Return the [X, Y] coordinate for the center point of the cell that contains the specified text.  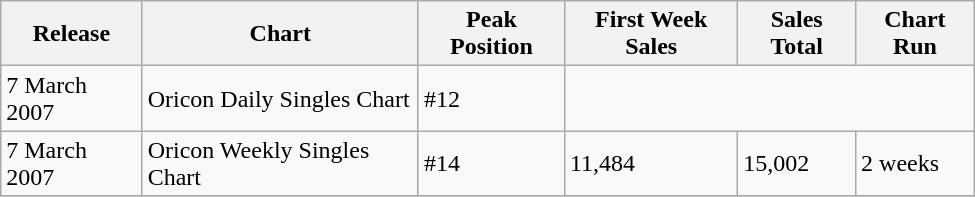
Chart Run [916, 34]
Chart [280, 34]
#12 [491, 98]
2 weeks [916, 164]
Oricon Daily Singles Chart [280, 98]
11,484 [650, 164]
First Week Sales [650, 34]
15,002 [797, 164]
Oricon Weekly Singles Chart [280, 164]
Sales Total [797, 34]
Release [72, 34]
Peak Position [491, 34]
#14 [491, 164]
